Output the (x, y) coordinate of the center of the cell containing the given text.  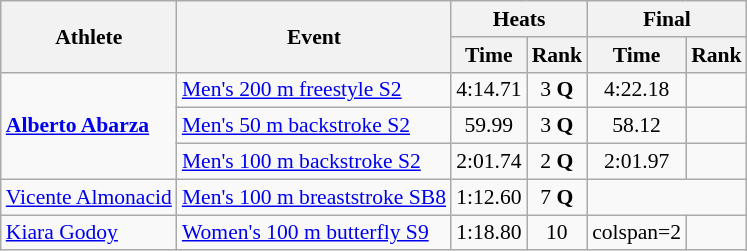
Men's 100 m backstroke S2 (314, 162)
4:14.71 (488, 90)
1:12.60 (488, 197)
Event (314, 36)
2:01.74 (488, 162)
Heats (519, 19)
10 (558, 233)
Athlete (89, 36)
1:18.80 (488, 233)
Kiara Godoy (89, 233)
4:22.18 (636, 90)
Final (667, 19)
Men's 50 m backstroke S2 (314, 126)
colspan=2 (636, 233)
2 Q (558, 162)
Men's 200 m freestyle S2 (314, 90)
7 Q (558, 197)
2:01.97 (636, 162)
Women's 100 m butterfly S9 (314, 233)
Vicente Almonacid (89, 197)
Alberto Abarza (89, 126)
58.12 (636, 126)
Men's 100 m breaststroke SB8 (314, 197)
59.99 (488, 126)
